Locate the cell with the specified text and output its (X, Y) center coordinate. 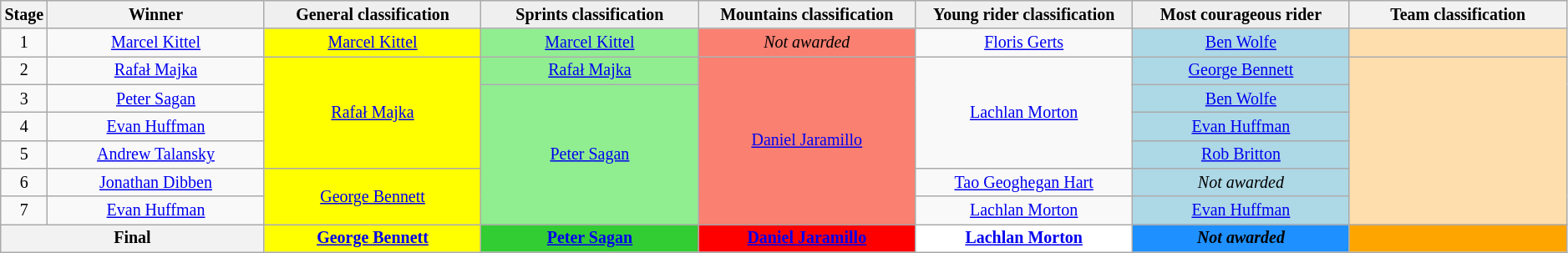
Team classification (1458, 15)
Mountains classification (807, 15)
Sprints classification (590, 15)
Rob Britton (1241, 154)
Final (132, 239)
Andrew Talansky (155, 154)
Young rider classification (1024, 15)
3 (24, 99)
Floris Gerts (1024, 43)
General classification (373, 15)
2 (24, 70)
6 (24, 182)
7 (24, 210)
Stage (24, 15)
5 (24, 154)
4 (24, 127)
Winner (155, 15)
Jonathan Dibben (155, 182)
1 (24, 43)
Tao Geoghegan Hart (1024, 182)
Most courageous rider (1241, 15)
